Provide the [X, Y] coordinate of the cell's center where the given text is located.  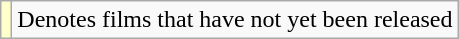
Denotes films that have not yet been released [235, 20]
